Pinpoint the cell where the given text exists, returning its [X, Y] midpoint coordinate. 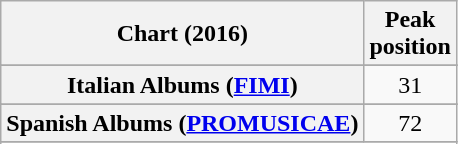
Spanish Albums (PROMUSICAE) [182, 123]
Peak position [410, 34]
Chart (2016) [182, 34]
Italian Albums (FIMI) [182, 85]
31 [410, 85]
72 [410, 123]
